Find where the given text appears and provide that cell's center as [X, Y] coordinate. 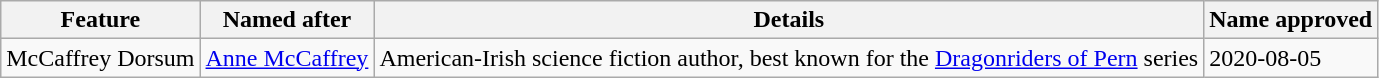
2020-08-05 [1291, 58]
McCaffrey Dorsum [100, 58]
Named after [287, 20]
Feature [100, 20]
Name approved [1291, 20]
Anne McCaffrey [287, 58]
American-Irish science fiction author, best known for the Dragonriders of Pern series [789, 58]
Details [789, 20]
